Find where the given text appears and provide that cell's center as (x, y) coordinate. 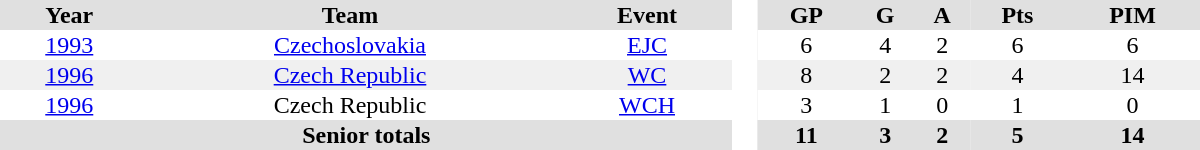
Czechoslovakia (350, 45)
1993 (70, 45)
EJC (646, 45)
PIM (1132, 15)
G (886, 15)
Pts (1018, 15)
11 (806, 135)
8 (806, 75)
5 (1018, 135)
A (942, 15)
Senior totals (366, 135)
Team (350, 15)
GP (806, 15)
WCH (646, 105)
Year (70, 15)
WC (646, 75)
Event (646, 15)
